Identify which cell holds the provided text, then report its [x, y] central coordinate. 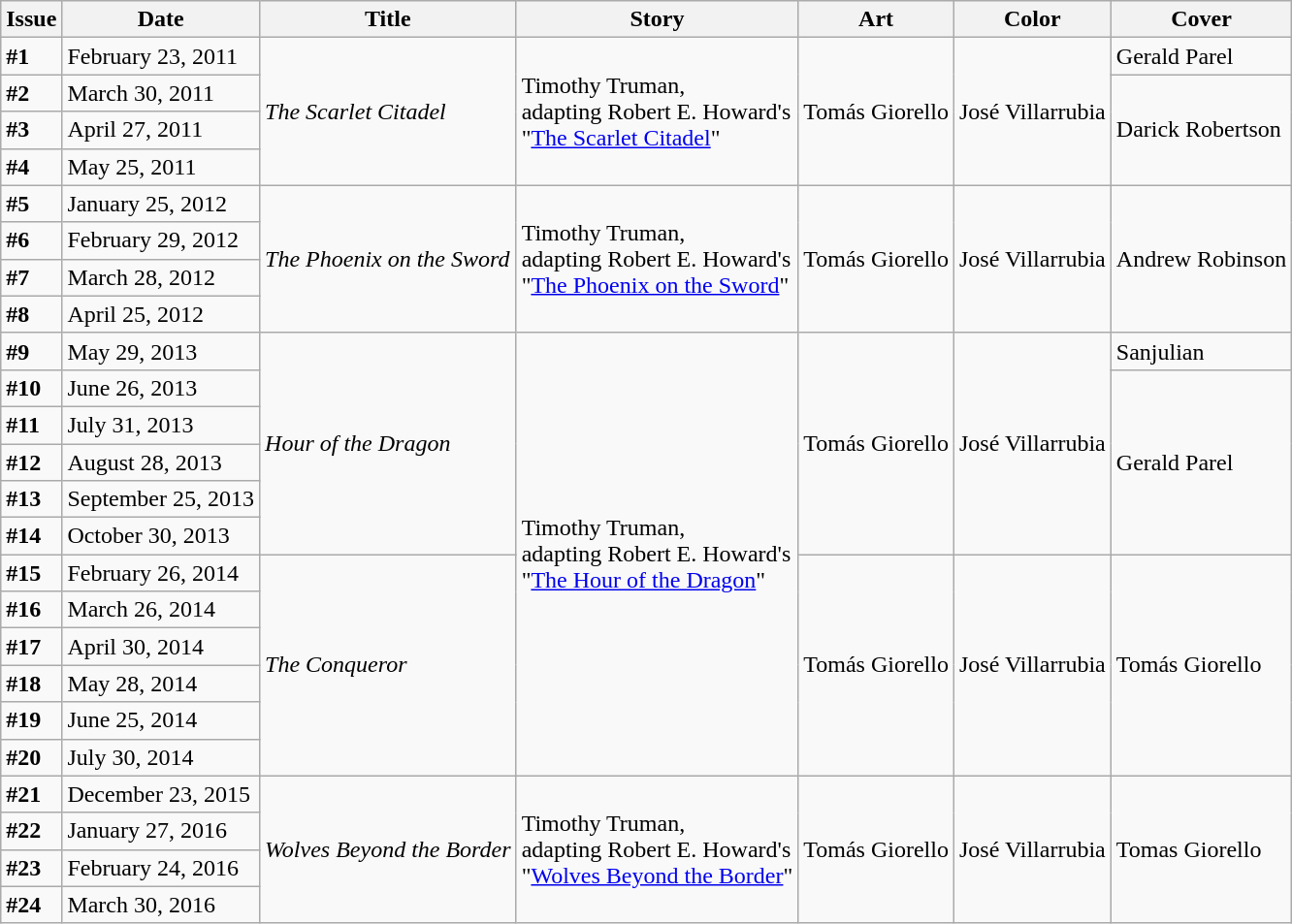
#5 [31, 204]
Issue [31, 19]
#15 [31, 573]
Art [877, 19]
#17 [31, 647]
#9 [31, 351]
#3 [31, 130]
February 23, 2011 [161, 56]
Sanjulian [1201, 351]
March 30, 2011 [161, 93]
#19 [31, 720]
#6 [31, 240]
Date [161, 19]
Timothy Truman,adapting Robert E. Howard's"The Hour of the Dragon" [658, 555]
Title [388, 19]
Hour of the Dragon [388, 443]
March 30, 2016 [161, 905]
October 30, 2013 [161, 536]
#12 [31, 462]
August 28, 2013 [161, 462]
April 27, 2011 [161, 130]
#13 [31, 499]
#22 [31, 831]
Tomas Giorello [1201, 849]
May 29, 2013 [161, 351]
#4 [31, 167]
December 23, 2015 [161, 794]
Timothy Truman,adapting Robert E. Howard's"The Scarlet Citadel" [658, 112]
#11 [31, 425]
September 25, 2013 [161, 499]
#1 [31, 56]
#21 [31, 794]
The Phoenix on the Sword [388, 259]
June 25, 2014 [161, 720]
#2 [31, 93]
#24 [31, 905]
#14 [31, 536]
Color [1032, 19]
#16 [31, 610]
May 28, 2014 [161, 684]
#7 [31, 277]
Darick Robertson [1201, 130]
July 31, 2013 [161, 425]
January 27, 2016 [161, 831]
May 25, 2011 [161, 167]
April 25, 2012 [161, 314]
#20 [31, 757]
March 26, 2014 [161, 610]
July 30, 2014 [161, 757]
Timothy Truman,adapting Robert E. Howard's"Wolves Beyond the Border" [658, 849]
February 24, 2016 [161, 868]
#23 [31, 868]
The Conqueror [388, 665]
#18 [31, 684]
#10 [31, 388]
Story [658, 19]
Wolves Beyond the Border [388, 849]
March 28, 2012 [161, 277]
Cover [1201, 19]
June 26, 2013 [161, 388]
January 25, 2012 [161, 204]
February 26, 2014 [161, 573]
#8 [31, 314]
The Scarlet Citadel [388, 112]
Timothy Truman,adapting Robert E. Howard's"The Phoenix on the Sword" [658, 259]
April 30, 2014 [161, 647]
February 29, 2012 [161, 240]
Andrew Robinson [1201, 259]
